For the text-containing cell, return its midpoint in (X, Y) coordinate format. 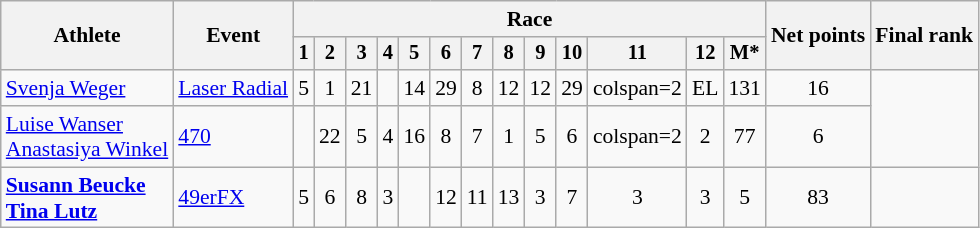
83 (818, 198)
77 (744, 136)
Athlete (88, 36)
14 (414, 88)
Net points (818, 36)
Race (530, 19)
Luise WanserAnastasiya Winkel (88, 136)
9 (540, 54)
21 (362, 88)
Laser Radial (233, 88)
EL (706, 88)
Event (233, 36)
22 (330, 136)
470 (233, 136)
13 (509, 198)
49erFX (233, 198)
10 (572, 54)
M* (744, 54)
Final rank (924, 36)
Susann BeuckeTina Lutz (88, 198)
Svenja Weger (88, 88)
131 (744, 88)
